Extract the [X, Y] coordinate from the center of the cell holding the provided text.  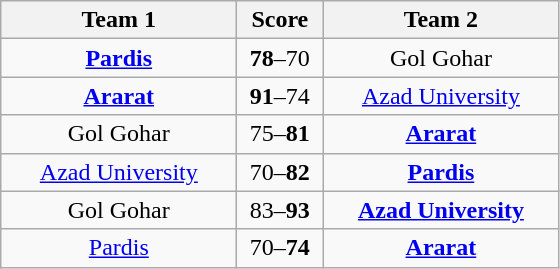
Team 1 [119, 20]
70–82 [280, 172]
70–74 [280, 248]
75–81 [280, 134]
Team 2 [441, 20]
91–74 [280, 96]
Score [280, 20]
78–70 [280, 58]
83–93 [280, 210]
